Capture the cell that displays the provided text and extract its (X, Y) central coordinate. 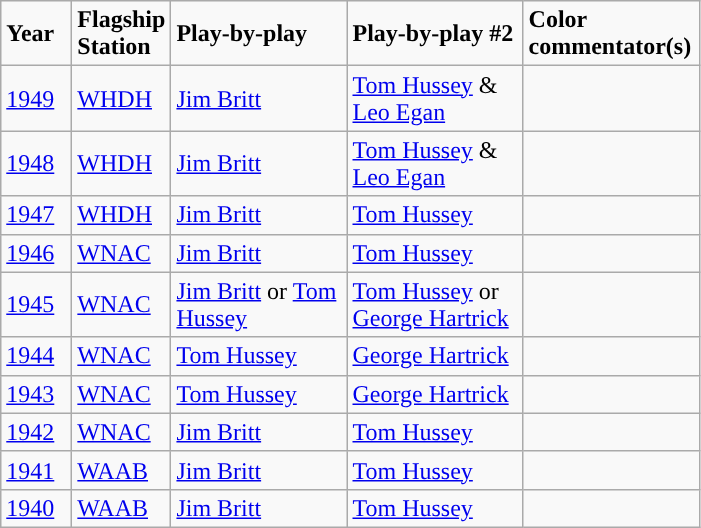
1949 (36, 98)
1942 (36, 432)
Play-by-play (259, 34)
Flagship Station (122, 34)
Play-by-play #2 (435, 34)
1948 (36, 164)
1941 (36, 470)
1940 (36, 508)
Jim Britt or Tom Hussey (259, 304)
1946 (36, 253)
1947 (36, 215)
Tom Hussey or George Hartrick (435, 304)
1944 (36, 356)
1945 (36, 304)
Year (36, 34)
Color commentator(s) (611, 34)
1943 (36, 394)
